Pinpoint the cell where the given text exists, returning its (x, y) midpoint coordinate. 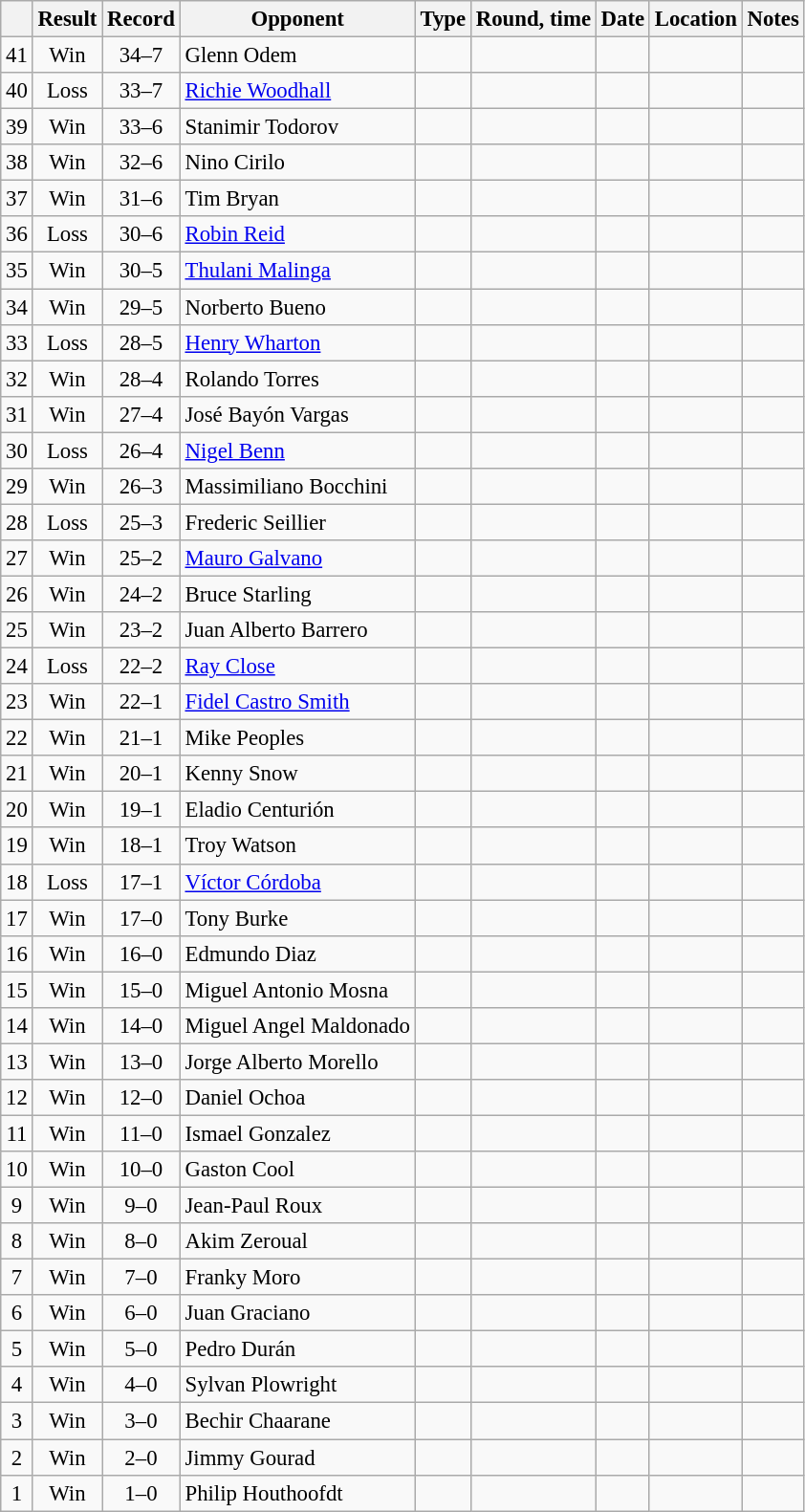
24 (17, 667)
24–2 (141, 594)
Jean-Paul Roux (297, 1206)
Opponent (297, 19)
Nino Cirilo (297, 163)
34–7 (141, 55)
18–1 (141, 846)
Date (622, 19)
Nigel Benn (297, 450)
Location (696, 19)
36 (17, 234)
Daniel Ochoa (297, 1098)
29 (17, 487)
35 (17, 271)
11 (17, 1133)
Jorge Alberto Morello (297, 1062)
16–0 (141, 953)
11–0 (141, 1133)
Rolando Torres (297, 379)
Pedro Durán (297, 1349)
13–0 (141, 1062)
38 (17, 163)
Ismael Gonzalez (297, 1133)
19 (17, 846)
33–6 (141, 127)
3–0 (141, 1421)
8–0 (141, 1241)
Akim Zeroual (297, 1241)
25–2 (141, 559)
Robin Reid (297, 234)
Massimiliano Bocchini (297, 487)
39 (17, 127)
Philip Houthoofdt (297, 1493)
3 (17, 1421)
40 (17, 91)
33 (17, 342)
10–0 (141, 1170)
12–0 (141, 1098)
Kenny Snow (297, 774)
7 (17, 1278)
21 (17, 774)
Henry Wharton (297, 342)
23 (17, 702)
17–0 (141, 918)
30 (17, 450)
4–0 (141, 1386)
31–6 (141, 199)
Edmundo Diaz (297, 953)
Tony Burke (297, 918)
22–2 (141, 667)
20 (17, 810)
15–0 (141, 990)
32–6 (141, 163)
25–3 (141, 522)
10 (17, 1170)
Stanimir Todorov (297, 127)
18 (17, 882)
29–5 (141, 307)
Richie Woodhall (297, 91)
14 (17, 1026)
22 (17, 738)
32 (17, 379)
20–1 (141, 774)
2 (17, 1457)
12 (17, 1098)
Miguel Angel Maldonado (297, 1026)
Round, time (533, 19)
1–0 (141, 1493)
37 (17, 199)
16 (17, 953)
22–1 (141, 702)
Gaston Cool (297, 1170)
17 (17, 918)
Mike Peoples (297, 738)
Juan Alberto Barrero (297, 630)
31 (17, 414)
Glenn Odem (297, 55)
Mauro Galvano (297, 559)
21–1 (141, 738)
Ray Close (297, 667)
7–0 (141, 1278)
6 (17, 1313)
34 (17, 307)
Sylvan Plowright (297, 1386)
Frederic Seillier (297, 522)
23–2 (141, 630)
5–0 (141, 1349)
14–0 (141, 1026)
26–3 (141, 487)
Norberto Bueno (297, 307)
Notes (772, 19)
30–5 (141, 271)
28 (17, 522)
9–0 (141, 1206)
33–7 (141, 91)
15 (17, 990)
4 (17, 1386)
13 (17, 1062)
28–4 (141, 379)
6–0 (141, 1313)
Fidel Castro Smith (297, 702)
Víctor Córdoba (297, 882)
41 (17, 55)
José Bayón Vargas (297, 414)
27–4 (141, 414)
26 (17, 594)
26–4 (141, 450)
28–5 (141, 342)
Jimmy Gourad (297, 1457)
9 (17, 1206)
1 (17, 1493)
Franky Moro (297, 1278)
Bruce Starling (297, 594)
Juan Graciano (297, 1313)
Thulani Malinga (297, 271)
Bechir Chaarane (297, 1421)
27 (17, 559)
5 (17, 1349)
Eladio Centurión (297, 810)
Troy Watson (297, 846)
8 (17, 1241)
Tim Bryan (297, 199)
Record (141, 19)
Miguel Antonio Mosna (297, 990)
25 (17, 630)
19–1 (141, 810)
17–1 (141, 882)
Result (67, 19)
30–6 (141, 234)
2–0 (141, 1457)
Type (443, 19)
